Scan for the cell matching the given text and deliver its (X, Y) coordinate at center. 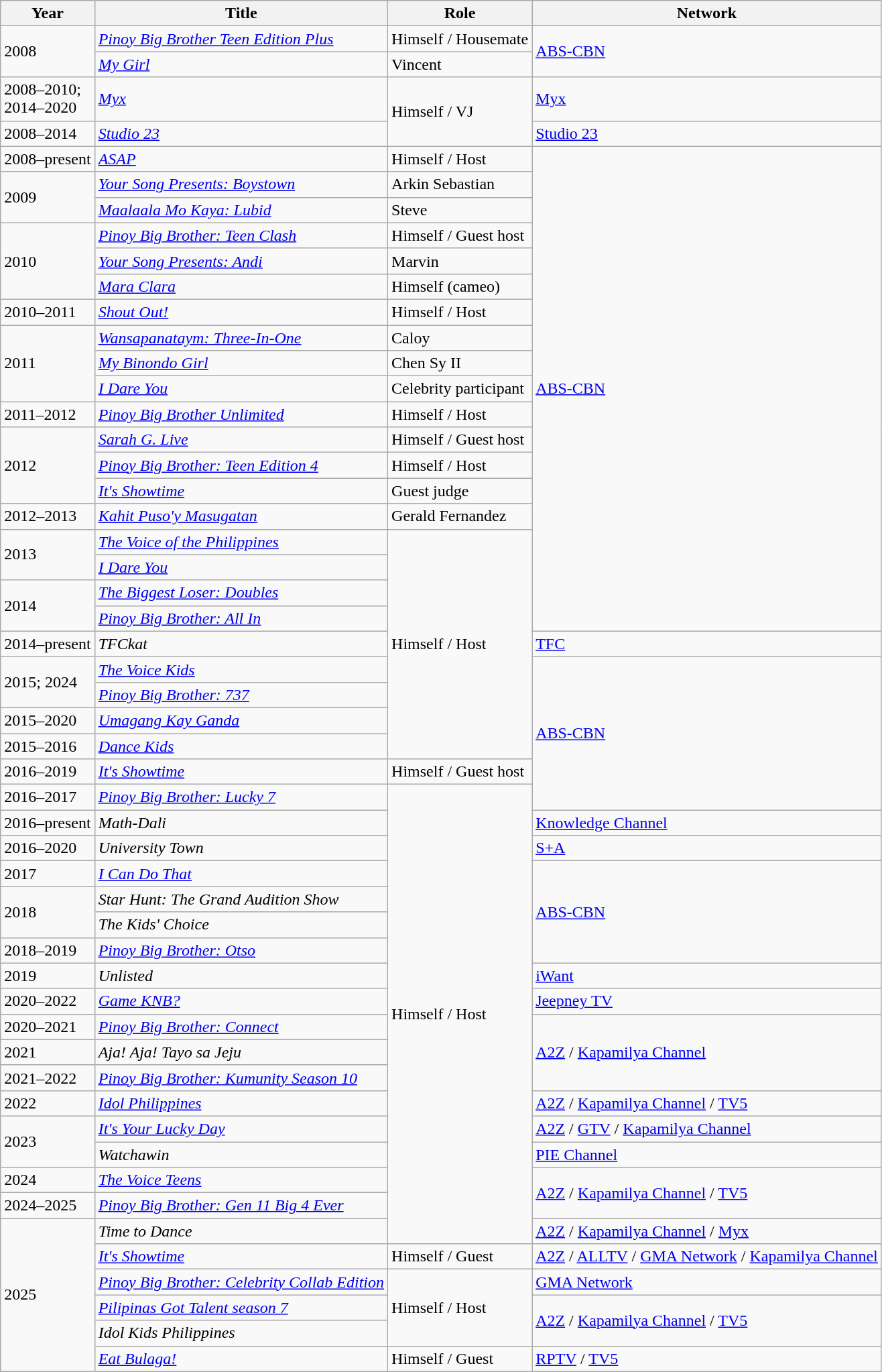
iWant (707, 976)
Mara Clara (241, 286)
Steve (460, 210)
The Kids' Choice (241, 925)
Pinoy Big Brother: Lucky 7 (241, 797)
The Voice Teens (241, 1180)
2015–2020 (48, 720)
Title (241, 13)
Your Song Presents: Boystown (241, 184)
2015–2016 (48, 746)
Arkin Sebastian (460, 184)
2016–2019 (48, 772)
2020–2021 (48, 1027)
2021 (48, 1052)
Eat Bulaga! (241, 1359)
Pinoy Big Brother: All In (241, 618)
Umagang Kay Ganda (241, 720)
2018 (48, 912)
TFCkat (241, 644)
Pinoy Big Brother Unlimited (241, 414)
Watchawin (241, 1154)
ASAP (241, 159)
Pinoy Big Brother Teen Edition Plus (241, 39)
Pilipinas Got Talent season 7 (241, 1308)
2024–2025 (48, 1206)
2010 (48, 261)
2008–2014 (48, 133)
Gerald Fernandez (460, 516)
2023 (48, 1141)
My Binondo Girl (241, 363)
2010–2011 (48, 312)
Star Hunt: The Grand Audition Show (241, 899)
2009 (48, 197)
Pinoy Big Brother: Kumunity Season 10 (241, 1078)
Himself / Housemate (460, 39)
It's Your Lucky Day (241, 1129)
2016–2020 (48, 848)
Celebrity participant (460, 389)
2016–present (48, 823)
University Town (241, 848)
2016–2017 (48, 797)
2014–present (48, 644)
2015; 2024 (48, 682)
Network (707, 13)
Role (460, 13)
Year (48, 13)
2025 (48, 1295)
Your Song Presents: Andi (241, 261)
A2Z / GTV / Kapamilya Channel (707, 1129)
Caloy (460, 337)
Maalaala Mo Kaya: Lubid (241, 210)
Knowledge Channel (707, 823)
2013 (48, 555)
Unlisted (241, 976)
Math-Dali (241, 823)
Wansapanataym: Three-In-One (241, 337)
RPTV / TV5 (707, 1359)
Game KNB? (241, 1001)
Jeepney TV (707, 1001)
2024 (48, 1180)
2020–2022 (48, 1001)
Vincent (460, 64)
A2Z / ALLTV / GMA Network / Kapamilya Channel (707, 1257)
Pinoy Big Brother: Teen Edition 4 (241, 465)
2017 (48, 874)
Sarah G. Live (241, 440)
2011 (48, 363)
A2Z / Kapamilya Channel (707, 1052)
My Girl (241, 64)
Himself (cameo) (460, 286)
2019 (48, 976)
TFC (707, 644)
Chen Sy II (460, 363)
Idol Philippines (241, 1103)
Pinoy Big Brother: Connect (241, 1027)
Pinoy Big Brother: 737 (241, 695)
2021–2022 (48, 1078)
S+A (707, 848)
Idol Kids Philippines (241, 1333)
Aja! Aja! Tayo sa Jeju (241, 1052)
2012–2013 (48, 516)
A2Z / Kapamilya Channel / Myx (707, 1231)
The Voice Kids (241, 669)
Himself / VJ (460, 111)
Marvin (460, 261)
Pinoy Big Brother: Celebrity Collab Edition (241, 1282)
I Can Do That (241, 874)
Kahit Puso'y Masugatan (241, 516)
2018–2019 (48, 950)
The Biggest Loser: Doubles (241, 593)
2014 (48, 606)
Shout Out! (241, 312)
GMA Network (707, 1282)
Guest judge (460, 491)
PIE Channel (707, 1154)
2008–2010;2014–2020 (48, 99)
Pinoy Big Brother: Otso (241, 950)
2008–present (48, 159)
2022 (48, 1103)
2011–2012 (48, 414)
Time to Dance (241, 1231)
2008 (48, 52)
Dance Kids (241, 746)
Pinoy Big Brother: Gen 11 Big 4 Ever (241, 1206)
Pinoy Big Brother: Teen Clash (241, 235)
The Voice of the Philippines (241, 542)
2012 (48, 465)
